Find where the given text appears and provide that cell's center as [X, Y] coordinate. 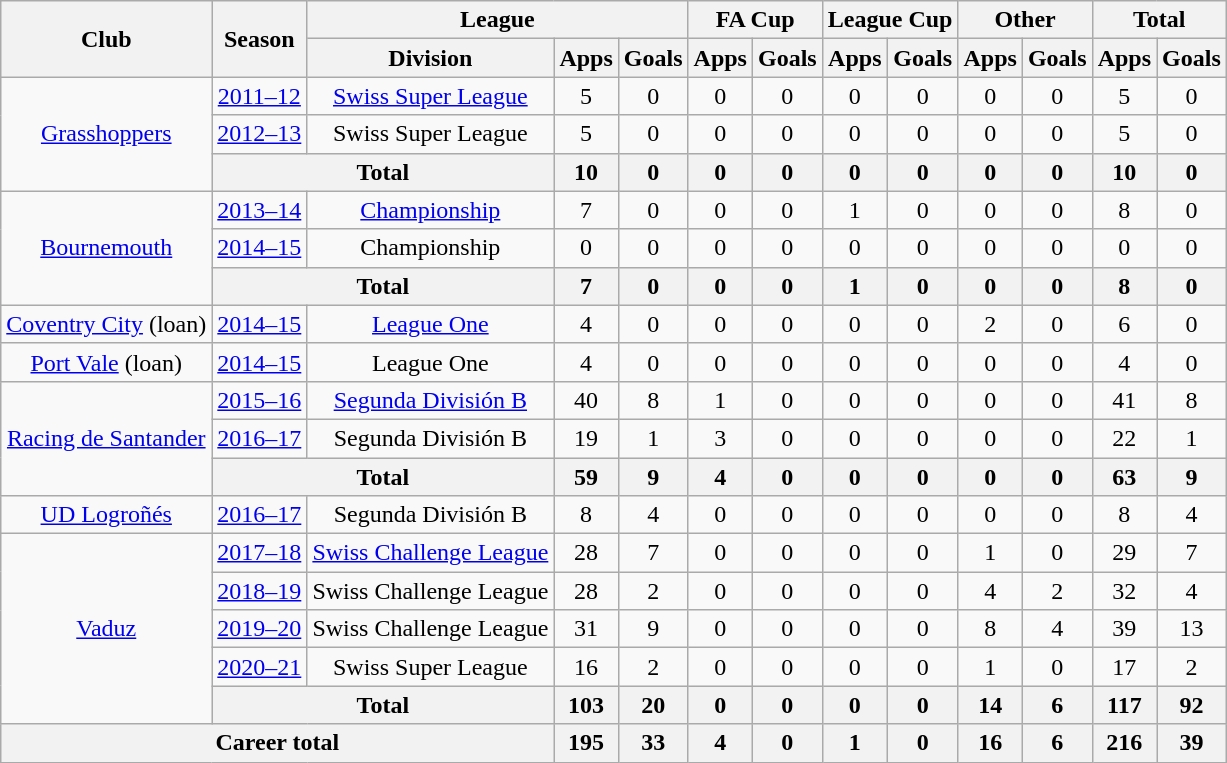
41 [1124, 400]
Season [260, 39]
195 [586, 743]
17 [1124, 667]
Coventry City (loan) [106, 324]
2019–20 [260, 629]
Vaduz [106, 629]
Division [430, 58]
63 [1124, 477]
20 [653, 705]
Grasshoppers [106, 134]
2020–21 [260, 667]
92 [1192, 705]
Racing de Santander [106, 438]
2012–13 [260, 134]
Port Vale (loan) [106, 362]
2013–14 [260, 210]
Club [106, 39]
117 [1124, 705]
40 [586, 400]
League [498, 20]
2015–16 [260, 400]
22 [1124, 438]
2011–12 [260, 96]
33 [653, 743]
13 [1192, 629]
2017–18 [260, 553]
Bournemouth [106, 248]
216 [1124, 743]
59 [586, 477]
3 [720, 438]
103 [586, 705]
29 [1124, 553]
UD Logroñés [106, 515]
League Cup [890, 20]
FA Cup [755, 20]
14 [990, 705]
31 [586, 629]
Career total [278, 743]
19 [586, 438]
2018–19 [260, 591]
Other [1025, 20]
32 [1124, 591]
